Provide the (x, y) coordinate of the cell's center where the given text is located.  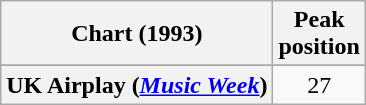
Chart (1993) (137, 34)
UK Airplay (Music Week) (137, 85)
27 (319, 85)
Peakposition (319, 34)
